Search for the cell housing the specified text and yield its [x, y] center coordinate. 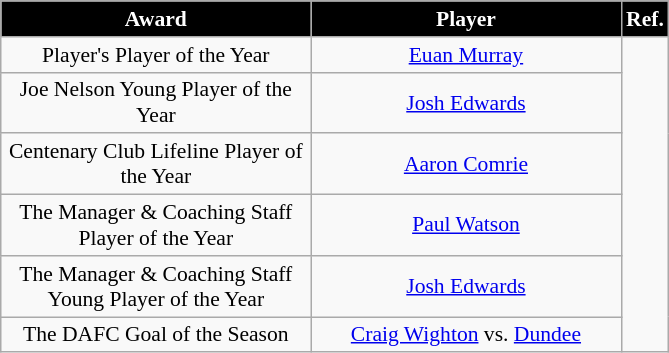
Ref. [645, 19]
Award [156, 19]
Euan Murray [466, 55]
Craig Wighton vs. Dundee [466, 335]
Aaron Comrie [466, 164]
Centenary Club Lifeline Player of the Year [156, 164]
The Manager & Coaching Staff Young Player of the Year [156, 286]
Player [466, 19]
The DAFC Goal of the Season [156, 335]
Player's Player of the Year [156, 55]
Paul Watson [466, 226]
Joe Nelson Young Player of the Year [156, 102]
The Manager & Coaching Staff Player of the Year [156, 226]
